Detect which cell encompasses the target text, then output its (x, y) center coordinate. 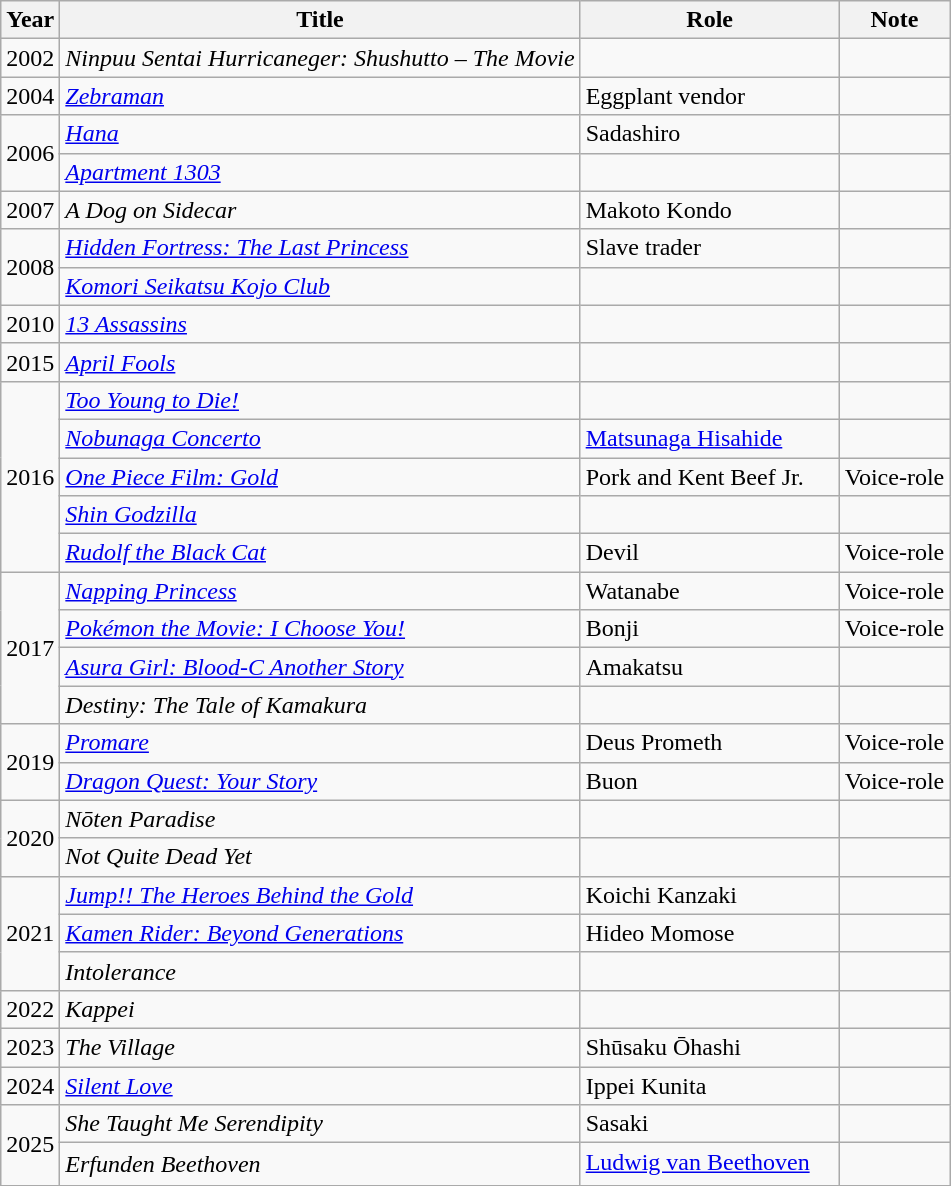
Hidden Fortress: The Last Princess (320, 248)
Erfunden Beethoven (320, 1164)
2002 (30, 58)
2004 (30, 96)
2023 (30, 1047)
13 Assassins (320, 324)
2019 (30, 762)
Zebraman (320, 96)
2016 (30, 476)
Deus Prometh (710, 743)
Ludwig van Beethoven (710, 1164)
2006 (30, 153)
Devil (710, 553)
2025 (30, 1146)
Amakatsu (710, 667)
Sasaki (710, 1124)
Hideo Momose (710, 933)
Napping Princess (320, 591)
2017 (30, 648)
Shūsaku Ōhashi (710, 1047)
Nobunaga Concerto (320, 438)
Shin Godzilla (320, 515)
2022 (30, 1009)
Silent Love (320, 1085)
Too Young to Die! (320, 400)
Makoto Kondo (710, 210)
Nōten Paradise (320, 819)
Pokémon the Movie: I Choose You! (320, 629)
Not Quite Dead Yet (320, 857)
One Piece Film: Gold (320, 477)
Pork and Kent Beef Jr. (710, 477)
Hana (320, 134)
Jump!! The Heroes Behind the Gold (320, 895)
Role (710, 20)
Note (894, 20)
2007 (30, 210)
Year (30, 20)
2008 (30, 267)
The Village (320, 1047)
Title (320, 20)
Slave trader (710, 248)
Destiny: The Tale of Kamakura (320, 705)
2024 (30, 1085)
2010 (30, 324)
Matsunaga Hisahide (710, 438)
Asura Girl: Blood-C Another Story (320, 667)
Kamen Rider: Beyond Generations (320, 933)
2021 (30, 933)
She Taught Me Serendipity (320, 1124)
Bonji (710, 629)
Eggplant vendor (710, 96)
Ippei Kunita (710, 1085)
Watanabe (710, 591)
2015 (30, 362)
Rudolf the Black Cat (320, 553)
Kappei (320, 1009)
April Fools (320, 362)
Promare (320, 743)
Ninpuu Sentai Hurricaneger: Shushutto – The Movie (320, 58)
A Dog on Sidecar (320, 210)
Intolerance (320, 971)
Dragon Quest: Your Story (320, 781)
Koichi Kanzaki (710, 895)
Komori Seikatsu Kojo Club (320, 286)
Sadashiro (710, 134)
Apartment 1303 (320, 172)
Buon (710, 781)
2020 (30, 838)
